Determine the [X, Y] coordinate at the center of the cell enclosing the given text.  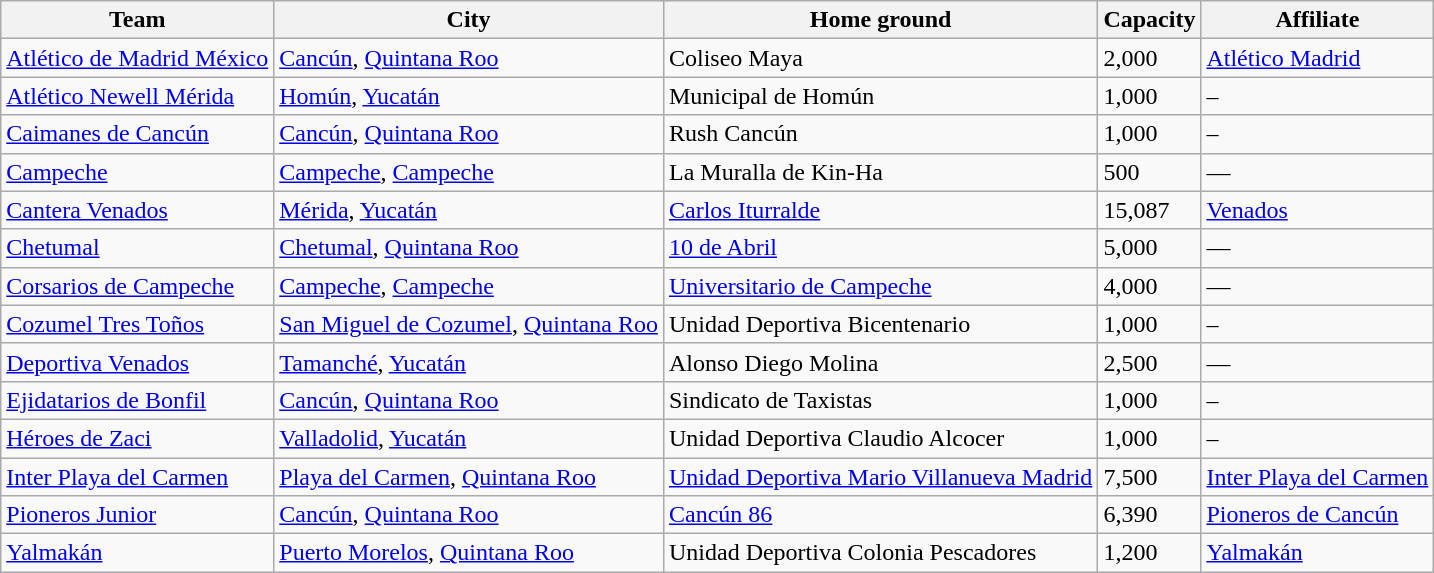
Homún, Yucatán [469, 96]
Affiliate [1318, 20]
7,500 [1150, 477]
Héroes de Zaci [138, 438]
Playa del Carmen, Quintana Roo [469, 477]
Coliseo Maya [880, 58]
Home ground [880, 20]
Atlético Madrid [1318, 58]
Chetumal [138, 248]
Capacity [1150, 20]
Pioneros de Cancún [1318, 515]
1,200 [1150, 553]
Pioneros Junior [138, 515]
4,000 [1150, 286]
6,390 [1150, 515]
500 [1150, 172]
Universitario de Campeche [880, 286]
2,000 [1150, 58]
Carlos Iturralde [880, 210]
Atlético de Madrid México [138, 58]
Corsarios de Campeche [138, 286]
Tamanché, Yucatán [469, 362]
Ejidatarios de Bonfil [138, 400]
10 de Abril [880, 248]
Cozumel Tres Toños [138, 324]
Chetumal, Quintana Roo [469, 248]
Rush Cancún [880, 134]
Venados [1318, 210]
Sindicato de Taxistas [880, 400]
Unidad Deportiva Colonia Pescadores [880, 553]
15,087 [1150, 210]
Mérida, Yucatán [469, 210]
Unidad Deportiva Claudio Alcocer [880, 438]
Valladolid, Yucatán [469, 438]
Atlético Newell Mérida [138, 96]
Deportiva Venados [138, 362]
San Miguel de Cozumel, Quintana Roo [469, 324]
5,000 [1150, 248]
2,500 [1150, 362]
Alonso Diego Molina [880, 362]
Puerto Morelos, Quintana Roo [469, 553]
La Muralla de Kin-Ha [880, 172]
Municipal de Homún [880, 96]
Caimanes de Cancún [138, 134]
Unidad Deportiva Bicentenario [880, 324]
Cantera Venados [138, 210]
Team [138, 20]
Cancún 86 [880, 515]
Campeche [138, 172]
Unidad Deportiva Mario Villanueva Madrid [880, 477]
City [469, 20]
